For the text-containing cell, return its midpoint in (X, Y) coordinate format. 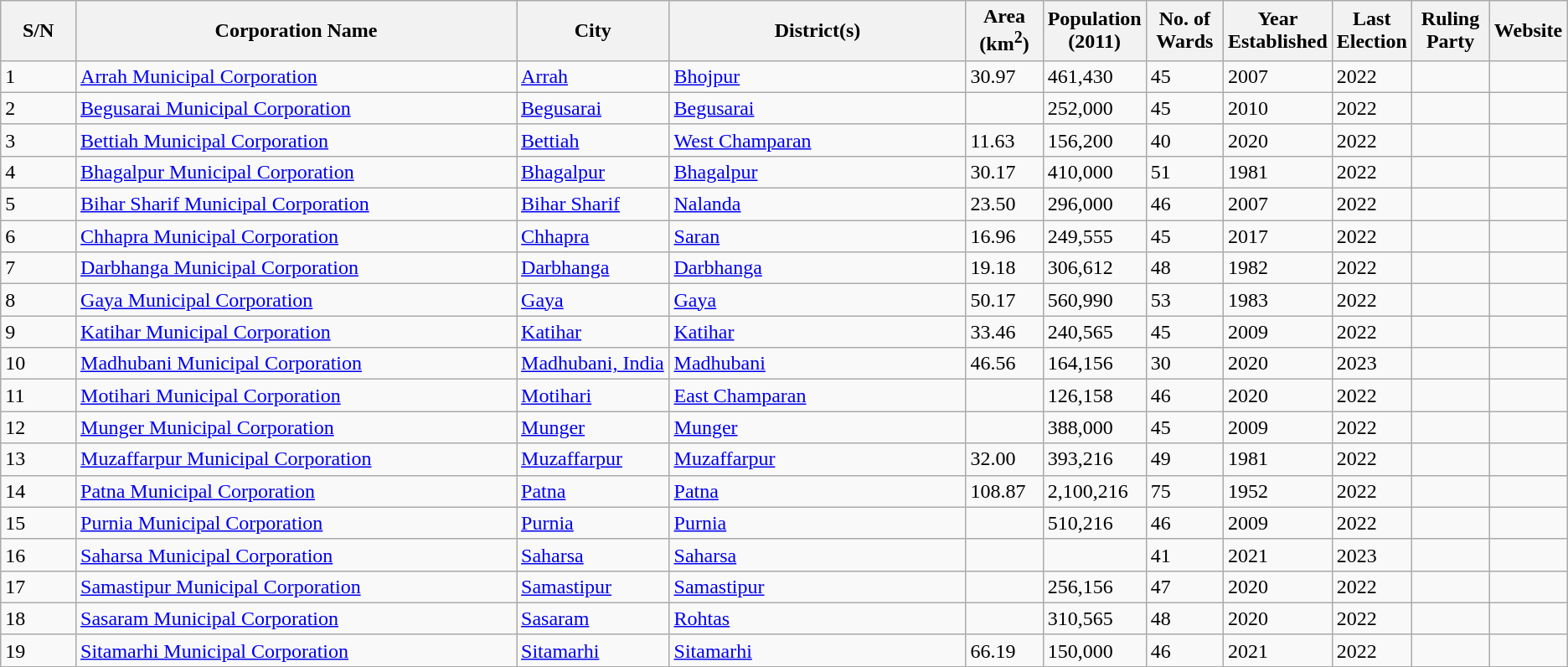
Sasaram (593, 618)
1 (39, 76)
Bhojpur (818, 76)
19.18 (1004, 268)
15 (39, 523)
Sasaram Municipal Corporation (297, 618)
Website (1529, 31)
156,200 (1094, 140)
32.00 (1004, 459)
Gaya Municipal Corporation (297, 300)
S/N (39, 31)
Year Established (1277, 31)
Saran (818, 236)
Rohtas (818, 618)
75 (1184, 491)
Last Election (1372, 31)
Motihari Municipal Corporation (297, 396)
46.56 (1004, 364)
Chhapra Municipal Corporation (297, 236)
Muzaffarpur Municipal Corporation (297, 459)
District(s) (818, 31)
126,158 (1094, 396)
Begusarai Municipal Corporation (297, 108)
11.63 (1004, 140)
Katihar Municipal Corporation (297, 332)
14 (39, 491)
393,216 (1094, 459)
Corporation Name (297, 31)
66.19 (1004, 650)
50.17 (1004, 300)
3 (39, 140)
49 (1184, 459)
30.97 (1004, 76)
Arrah (593, 76)
388,000 (1094, 427)
40 (1184, 140)
Bettiah Municipal Corporation (297, 140)
410,000 (1094, 172)
Arrah Municipal Corporation (297, 76)
Madhubani (818, 364)
7 (39, 268)
30 (1184, 364)
Patna Municipal Corporation (297, 491)
47 (1184, 587)
9 (39, 332)
8 (39, 300)
Bihar Sharif (593, 204)
Area (km2) (1004, 31)
East Champaran (818, 396)
53 (1184, 300)
2010 (1277, 108)
33.46 (1004, 332)
Madhubani, India (593, 364)
No. of Wards (1184, 31)
1983 (1277, 300)
296,000 (1094, 204)
Motihari (593, 396)
12 (39, 427)
256,156 (1094, 587)
Chhapra (593, 236)
Sitamarhi Municipal Corporation (297, 650)
Bhagalpur Municipal Corporation (297, 172)
1952 (1277, 491)
4 (39, 172)
18 (39, 618)
560,990 (1094, 300)
51 (1184, 172)
Population (2011) (1094, 31)
Nalanda (818, 204)
10 (39, 364)
41 (1184, 555)
Saharsa Municipal Corporation (297, 555)
164,156 (1094, 364)
Bihar Sharif Municipal Corporation (297, 204)
19 (39, 650)
252,000 (1094, 108)
Bettiah (593, 140)
6 (39, 236)
150,000 (1094, 650)
306,612 (1094, 268)
2017 (1277, 236)
City (593, 31)
16.96 (1004, 236)
Ruling Party (1450, 31)
1982 (1277, 268)
Purnia Municipal Corporation (297, 523)
30.17 (1004, 172)
13 (39, 459)
2,100,216 (1094, 491)
108.87 (1004, 491)
5 (39, 204)
23.50 (1004, 204)
510,216 (1094, 523)
249,555 (1094, 236)
11 (39, 396)
West Champaran (818, 140)
461,430 (1094, 76)
2 (39, 108)
17 (39, 587)
16 (39, 555)
Munger Municipal Corporation (297, 427)
240,565 (1094, 332)
Madhubani Municipal Corporation (297, 364)
Darbhanga Municipal Corporation (297, 268)
310,565 (1094, 618)
Samastipur Municipal Corporation (297, 587)
